Output the (x, y) coordinate of the center of the cell containing the given text.  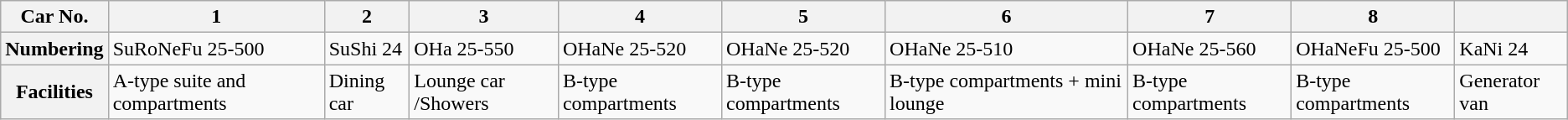
OHaNe 25-510 (1007, 49)
3 (484, 17)
B-type compartments + mini lounge (1007, 92)
Facilities (54, 92)
OHa 25-550 (484, 49)
6 (1007, 17)
5 (802, 17)
OHaNeFu 25-500 (1374, 49)
Dining car (367, 92)
4 (640, 17)
8 (1374, 17)
OHaNe 25-560 (1210, 49)
7 (1210, 17)
2 (367, 17)
KaNi 24 (1511, 49)
SuShi 24 (367, 49)
Car No. (54, 17)
Lounge car /Showers (484, 92)
1 (216, 17)
SuRoNeFu 25-500 (216, 49)
Generator van (1511, 92)
Numbering (54, 49)
A-type suite and compartments (216, 92)
